Provide the (x, y) coordinate of the cell's center where the given text is located.  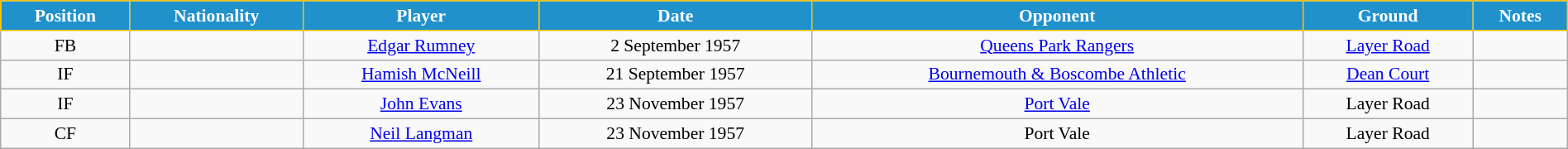
21 September 1957 (675, 74)
Nationality (217, 16)
FB (65, 46)
Bournemouth & Boscombe Athletic (1057, 74)
2 September 1957 (675, 46)
Edgar Rumney (421, 46)
Player (421, 16)
Notes (1520, 16)
Queens Park Rangers (1057, 46)
Dean Court (1388, 74)
Hamish McNeill (421, 74)
Ground (1388, 16)
John Evans (421, 104)
Neil Langman (421, 134)
Opponent (1057, 16)
CF (65, 134)
Position (65, 16)
Date (675, 16)
